Return [X, Y] of the center of cell containing provided text 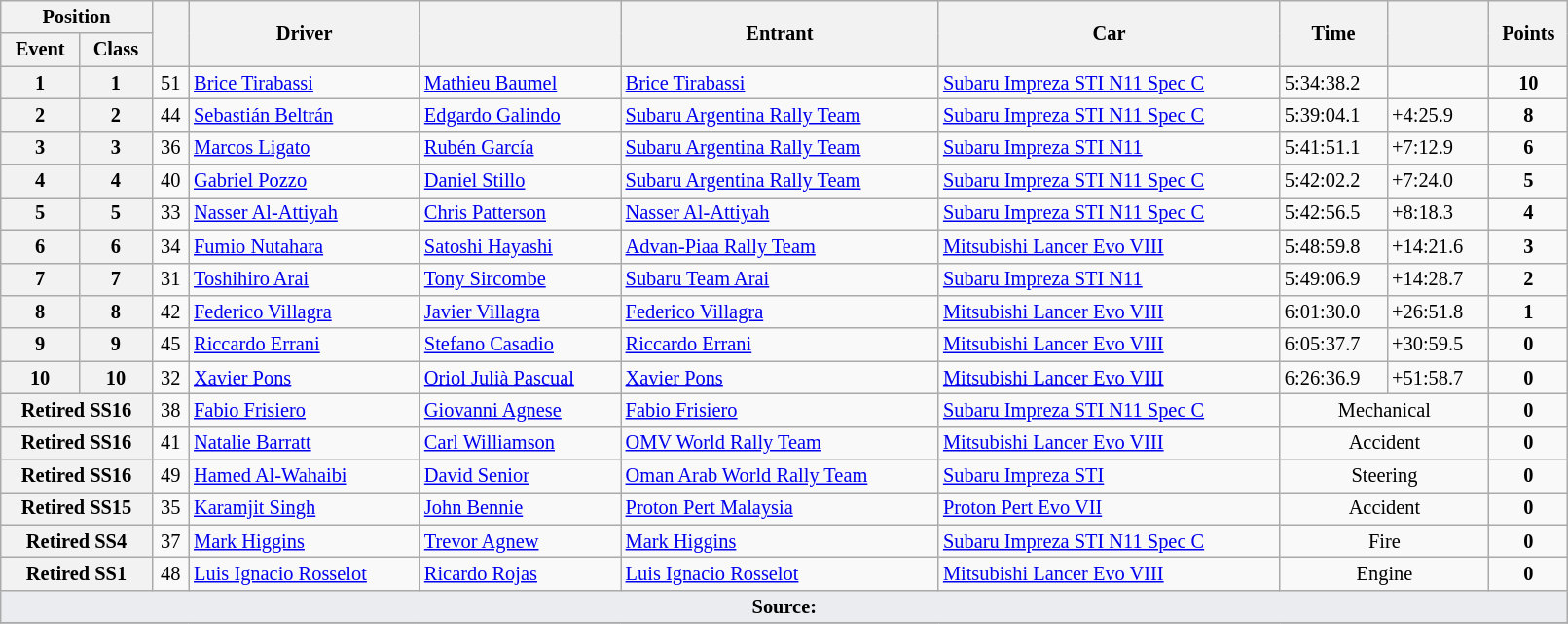
5:42:02.2 [1333, 181]
33 [170, 213]
Subaru Impreza STI [1110, 476]
Ricardo Rojas [520, 573]
+30:59.5 [1439, 345]
36 [170, 148]
OMV World Rally Team [780, 443]
Subaru Team Arai [780, 279]
Natalie Barratt [304, 443]
Oriol Julià Pascual [520, 378]
Rubén García [520, 148]
Event [41, 50]
Source: [784, 606]
6:01:30.0 [1333, 312]
Stefano Casadio [520, 345]
Chris Patterson [520, 213]
Gabriel Pozzo [304, 181]
Points [1528, 33]
Time [1333, 33]
Giovanni Agnese [520, 410]
Proton Pert Malaysia [780, 508]
David Senior [520, 476]
5:42:56.5 [1333, 213]
45 [170, 345]
Fire [1384, 541]
31 [170, 279]
Retired SS15 [77, 508]
Car [1110, 33]
+51:58.7 [1439, 378]
6:05:37.7 [1333, 345]
+14:28.7 [1439, 279]
5:34:38.2 [1333, 83]
49 [170, 476]
Hamed Al-Wahaibi [304, 476]
Javier Villagra [520, 312]
Class [115, 50]
5:49:06.9 [1333, 279]
48 [170, 573]
Mathieu Baumel [520, 83]
Fumio Nutahara [304, 246]
5:41:51.1 [1333, 148]
5:48:59.8 [1333, 246]
John Bennie [520, 508]
51 [170, 83]
Tony Sircombe [520, 279]
40 [170, 181]
Entrant [780, 33]
5:39:04.1 [1333, 115]
Retired SS1 [77, 573]
44 [170, 115]
+7:12.9 [1439, 148]
Edgardo Galindo [520, 115]
Position [77, 17]
38 [170, 410]
42 [170, 312]
Karamjit Singh [304, 508]
+14:21.6 [1439, 246]
Driver [304, 33]
Trevor Agnew [520, 541]
Daniel Stillo [520, 181]
37 [170, 541]
+8:18.3 [1439, 213]
+7:24.0 [1439, 181]
6:26:36.9 [1333, 378]
+4:25.9 [1439, 115]
35 [170, 508]
Retired SS4 [77, 541]
32 [170, 378]
Satoshi Hayashi [520, 246]
Engine [1384, 573]
Marcos Ligato [304, 148]
Proton Pert Evo VII [1110, 508]
Toshihiro Arai [304, 279]
Mechanical [1384, 410]
Carl Williamson [520, 443]
Sebastián Beltrán [304, 115]
+26:51.8 [1439, 312]
Steering [1384, 476]
Oman Arab World Rally Team [780, 476]
41 [170, 443]
Advan-Piaa Rally Team [780, 246]
34 [170, 246]
